Return the [X, Y] coordinate for the center point of the cell that contains the specified text.  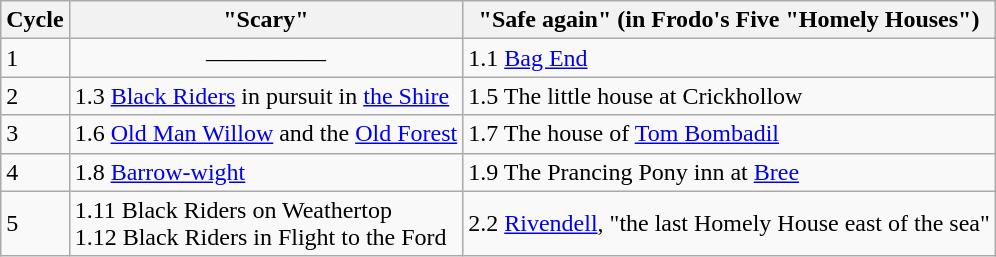
"Scary" [266, 20]
1.7 The house of Tom Bombadil [730, 134]
1.9 The Prancing Pony inn at Bree [730, 172]
"Safe again" (in Frodo's Five "Homely Houses") [730, 20]
Cycle [35, 20]
2.2 Rivendell, "the last Homely House east of the sea" [730, 224]
4 [35, 172]
5 [35, 224]
1 [35, 58]
1.8 Barrow-wight [266, 172]
1.11 Black Riders on Weathertop1.12 Black Riders in Flight to the Ford [266, 224]
1.1 Bag End [730, 58]
1.5 The little house at Crickhollow [730, 96]
3 [35, 134]
————— [266, 58]
2 [35, 96]
1.6 Old Man Willow and the Old Forest [266, 134]
1.3 Black Riders in pursuit in the Shire [266, 96]
